From the cell containing the given text, extract its center point as [X, Y] coordinate. 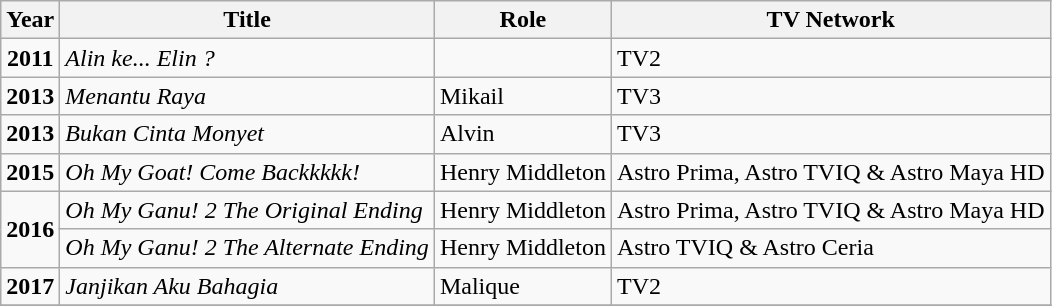
Menantu Raya [248, 96]
Role [522, 20]
Mikail [522, 96]
2017 [30, 286]
Oh My Ganu! 2 The Original Ending [248, 210]
2015 [30, 172]
Bukan Cinta Monyet [248, 134]
Malique [522, 286]
Alin ke... Elin ? [248, 58]
Alvin [522, 134]
2011 [30, 58]
Oh My Ganu! 2 The Alternate Ending [248, 248]
Janjikan Aku Bahagia [248, 286]
Year [30, 20]
Astro TVIQ & Astro Ceria [830, 248]
2016 [30, 229]
Title [248, 20]
TV Network [830, 20]
Oh My Goat! Come Backkkkk! [248, 172]
